Pinpoint the cell where the given text exists, returning its [X, Y] midpoint coordinate. 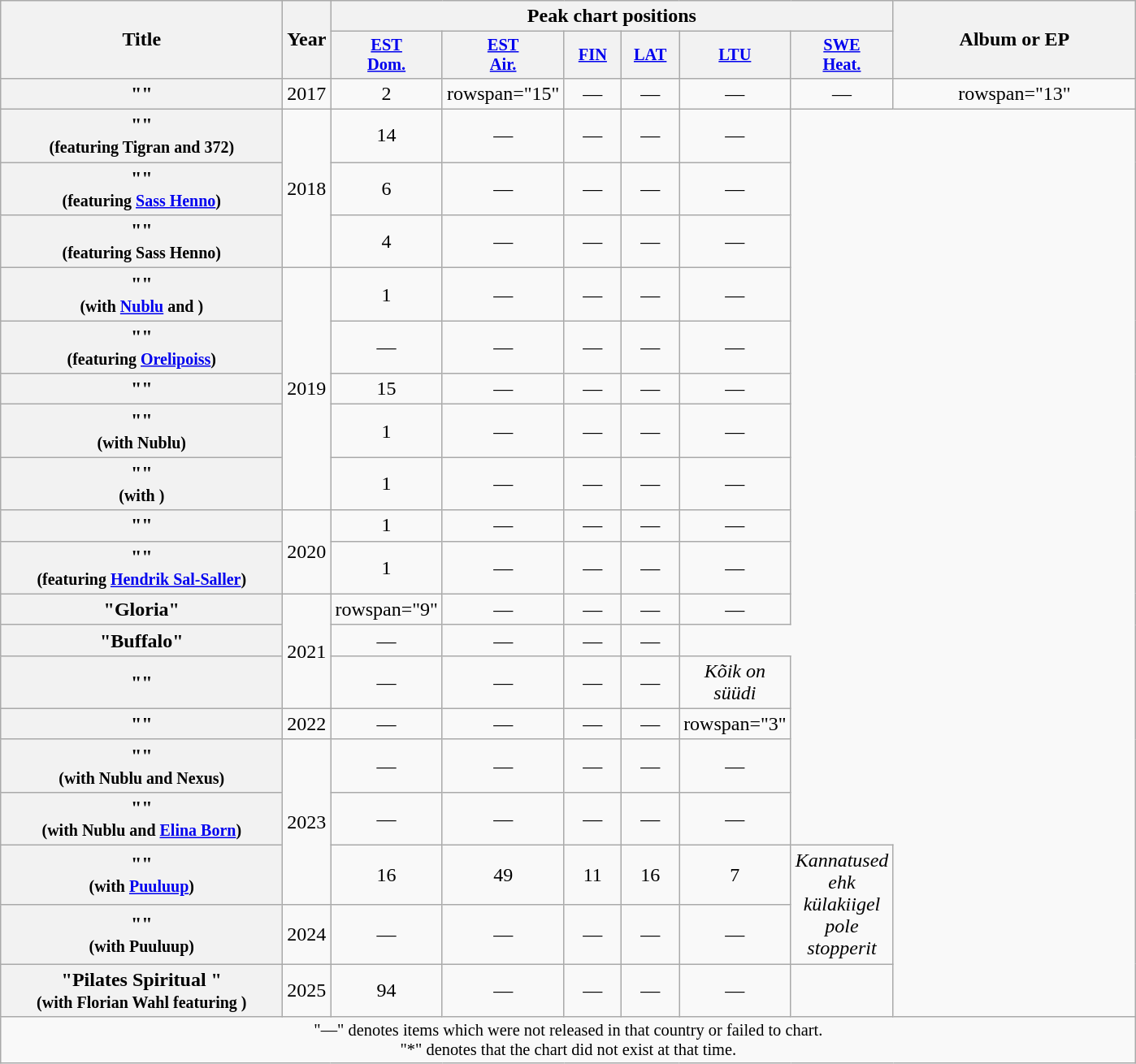
"Buffalo" [141, 640]
6 [387, 188]
Year [307, 40]
rowspan="9" [387, 609]
2019 [307, 389]
2 [387, 93]
rowspan="13" [1014, 93]
4 [387, 242]
Title [141, 40]
""(featuring Tigran and 372) [141, 136]
""(with Nublu and Nexus) [141, 765]
""(featuring Orelipoiss) [141, 348]
2018 [307, 188]
ESTDom. [387, 55]
rowspan="3" [735, 724]
""(with ) [141, 484]
15 [387, 389]
ESTAir. [503, 55]
11 [593, 876]
2025 [307, 991]
49 [503, 876]
"Pilates Spiritual "(with Florian Wahl featuring ) [141, 991]
LAT [650, 55]
Peak chart positions [612, 16]
Kõik on süüdi [735, 682]
2017 [307, 93]
""(with Nublu) [141, 430]
7 [735, 876]
"Gloria" [141, 609]
SWEHeat. [842, 55]
""(featuring Hendrik Sal-Saller) [141, 567]
94 [387, 991]
FIN [593, 55]
2022 [307, 724]
2023 [307, 822]
""(with Nublu and ) [141, 294]
rowspan="15" [503, 93]
2024 [307, 934]
2020 [307, 552]
14 [387, 136]
2021 [307, 651]
LTU [735, 55]
Album or EP [1014, 40]
""(with Nublu and Elina Born) [141, 819]
Kannatused ehk külakiigel pole stopperit [842, 905]
"—" denotes items which were not released in that country or failed to chart."*" denotes that the chart did not exist at that time. [569, 1040]
